Identify which cell holds the provided text, then report its [X, Y] central coordinate. 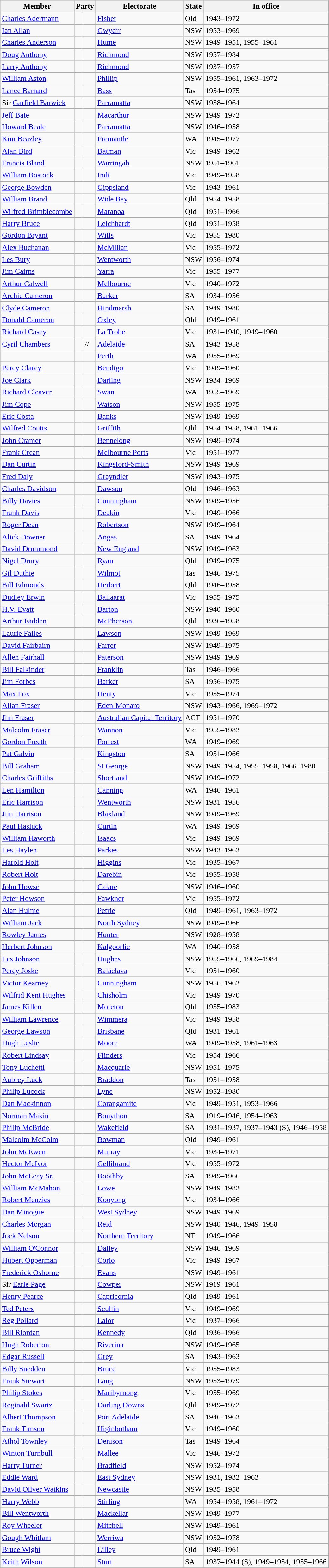
Howard Beale [37, 127]
Nigel Drury [37, 561]
John Cramer [37, 440]
Joe Clark [37, 380]
1946–1966 [266, 669]
Charles Griffiths [37, 778]
Chisholm [139, 995]
Boothby [139, 1176]
Forrest [139, 742]
Tony Luchetti [37, 1067]
Henty [139, 693]
Kingston [139, 754]
1952–1974 [266, 1465]
Darling [139, 380]
1949–1961, 1963–1972 [266, 910]
Charles Davidson [37, 488]
Swan [139, 392]
1954–1966 [266, 1055]
1943–1961 [266, 187]
1952–1978 [266, 1538]
Larry Anthony [37, 67]
Gough Whitlam [37, 1538]
1949–1962 [266, 151]
Dan Curtin [37, 464]
1955–1966, 1969–1984 [266, 959]
1934–1966 [266, 1200]
1946–1969 [266, 1248]
Robertson [139, 525]
Frank Davis [37, 513]
1934–1971 [266, 1152]
Capricornia [139, 1296]
1956–1974 [266, 259]
John McLeay Sr. [37, 1176]
Kingsford-Smith [139, 464]
Barton [139, 609]
Sir Earle Page [37, 1284]
Herbert [139, 585]
1951–1977 [266, 452]
Scullin [139, 1309]
Warringah [139, 163]
Wimmera [139, 1019]
Winton Turnbull [37, 1453]
1934–1969 [266, 380]
West Sydney [139, 1212]
Bendigo [139, 368]
Mackellar [139, 1514]
1940–1958 [266, 947]
Wilfrid Kent Hughes [37, 995]
Batman [139, 151]
1949–1958, 1961–1963 [266, 1043]
Watson [139, 404]
H.V. Evatt [37, 609]
Flinders [139, 1055]
John McEwen [37, 1152]
Jim Cairns [37, 271]
In office [266, 6]
1949–1954, 1955–1958, 1966–1980 [266, 766]
1937–1966 [266, 1321]
Parkes [139, 850]
Bennelong [139, 440]
Maribyrnong [139, 1393]
Gordon Bryant [37, 235]
Mallee [139, 1453]
St George [139, 766]
Rowley James [37, 935]
Gwydir [139, 30]
Moore [139, 1043]
1945–1977 [266, 139]
Cyril Chambers [37, 344]
1931–1940, 1949–1960 [266, 332]
1943–1958 [266, 344]
Ian Allan [37, 30]
1949–1951, 1955–1961 [266, 42]
East Sydney [139, 1477]
Perth [139, 356]
Alan Hulme [37, 910]
1949–1965 [266, 1345]
Reid [139, 1224]
Yarra [139, 271]
Gordon Freeth [37, 742]
Darling Downs [139, 1405]
Les Haylen [37, 850]
1954–1958, 1961–1966 [266, 428]
Corangamite [139, 1103]
Arthur Calwell [37, 284]
Stirling [139, 1501]
Hector McIvor [37, 1164]
Wilmot [139, 573]
Lilley [139, 1550]
1958–1964 [266, 103]
Lawson [139, 633]
Gil Duthie [37, 573]
Bass [139, 91]
Jock Nelson [37, 1236]
Robert Holt [37, 874]
Frank Timson [37, 1429]
1951–1961 [266, 163]
Indi [139, 175]
Kalgoorlie [139, 947]
La Trobe [139, 332]
Philip McBride [37, 1128]
Richard Casey [37, 332]
1955–1974 [266, 693]
Laurie Failes [37, 633]
William McMahon [37, 1188]
Frank Crean [37, 452]
New England [139, 549]
Hume [139, 42]
William Lawrence [37, 1019]
Billy Snedden [37, 1369]
Archie Cameron [37, 296]
Braddon [139, 1079]
Griffith [139, 428]
Fred Daly [37, 476]
William O'Connor [37, 1248]
Bill Edmonds [37, 585]
Lalor [139, 1321]
Charles Adermann [37, 18]
Frank Stewart [37, 1381]
Charles Anderson [37, 42]
Banks [139, 416]
Jeff Bate [37, 115]
1955–1961, 1963–1972 [266, 79]
1937–1944 (S), 1949–1954, 1955–1966 [266, 1562]
Calare [139, 886]
Fremantle [139, 139]
Macarthur [139, 115]
Frederick Osborne [37, 1272]
1956–1963 [266, 983]
Bill Riordan [37, 1333]
Blaxland [139, 814]
Maranoa [139, 211]
Canning [139, 790]
Paul Hasluck [37, 826]
Eric Harrison [37, 802]
William Bostock [37, 175]
1940–1960 [266, 609]
Athol Townley [37, 1441]
Harold Holt [37, 862]
Werriwa [139, 1538]
Grey [139, 1357]
1931–1956 [266, 802]
1935–1958 [266, 1489]
Eric Costa [37, 416]
Harry Bruce [37, 223]
Moreton [139, 1007]
Petrie [139, 910]
Higgins [139, 862]
Doug Anthony [37, 54]
1931–1961 [266, 1031]
1955–1958 [266, 874]
Newcastle [139, 1489]
Herbert Johnson [37, 947]
Jim Cope [37, 404]
Bowman [139, 1140]
1934–1956 [266, 296]
Ted Peters [37, 1309]
1954–1958 [266, 199]
McPherson [139, 621]
Les Johnson [37, 959]
1943–1975 [266, 476]
Albert Thompson [37, 1417]
1935–1967 [266, 862]
Fisher [139, 18]
1951–1975 [266, 1067]
Roy Wheeler [37, 1526]
Robert Menzies [37, 1200]
1936–1958 [266, 621]
Dan Mackinnon [37, 1103]
Peter Howson [37, 898]
1952–1980 [266, 1091]
1940–1946, 1949–1958 [266, 1224]
Sturt [139, 1562]
1949–1963 [266, 549]
Electorate [139, 6]
Len Hamilton [37, 790]
Reg Pollard [37, 1321]
1951–1960 [266, 971]
Percy Clarey [37, 368]
1957–1984 [266, 54]
David Oliver Watkins [37, 1489]
Robert Lindsay [37, 1055]
1953–1979 [266, 1381]
William Aston [37, 79]
1919–1961 [266, 1284]
1936–1966 [266, 1333]
Pat Galvin [37, 754]
Isaacs [139, 838]
Donald Cameron [37, 320]
Corio [139, 1260]
1949–1980 [266, 308]
Murray [139, 1152]
John Howse [37, 886]
Denison [139, 1441]
Alick Downer [37, 537]
Ballaarat [139, 597]
Alex Buchanan [37, 247]
Edgar Russell [37, 1357]
David Fairbairn [37, 645]
Bradfield [139, 1465]
1946–1975 [266, 573]
Fawkner [139, 898]
Dalley [139, 1248]
David Drummond [37, 549]
Higinbotham [139, 1429]
Bill Graham [37, 766]
Hunter [139, 935]
Mitchell [139, 1526]
Alan Bird [37, 151]
Lowe [139, 1188]
Les Bury [37, 259]
Jim Fraser [37, 717]
Bill Falkinder [37, 669]
Oxley [139, 320]
Ryan [139, 561]
Melbourne [139, 284]
Leichhardt [139, 223]
Henry Pearce [37, 1296]
Hugh Leslie [37, 1043]
Melbourne Ports [139, 452]
Kim Beazley [37, 139]
Arthur Fadden [37, 621]
Eddie Ward [37, 1477]
Allan Fraser [37, 705]
Norman Makin [37, 1115]
Bill Wentworth [37, 1514]
Hindmarsh [139, 308]
Bruce [139, 1369]
Curtin [139, 826]
Northern Territory [139, 1236]
1937–1957 [266, 67]
Macquarie [139, 1067]
1949–1974 [266, 440]
Jim Harrison [37, 814]
Malcolm Fraser [37, 730]
Percy Joske [37, 971]
Harry Webb [37, 1501]
Charles Morgan [37, 1224]
Billy Davies [37, 500]
Allen Fairhall [37, 657]
Dawson [139, 488]
1946–1972 [266, 1453]
1949–1967 [266, 1260]
ACT [193, 717]
Lang [139, 1381]
Aubrey Luck [37, 1079]
Wide Bay [139, 199]
Jim Forbes [37, 681]
North Sydney [139, 923]
Hughes [139, 959]
Franklin [139, 669]
Brisbane [139, 1031]
Dan Minogue [37, 1212]
1931, 1932–1963 [266, 1477]
Kooyong [139, 1200]
1955–1977 [266, 271]
Clyde Cameron [37, 308]
James Killen [37, 1007]
Francis Bland [37, 163]
Sir Garfield Barwick [37, 103]
Eden-Monaro [139, 705]
Shortland [139, 778]
1954–1958, 1961–1972 [266, 1501]
McMillan [139, 247]
Riverina [139, 1345]
Philip Stokes [37, 1393]
George Lawson [37, 1031]
Keith Wilson [37, 1562]
1955–1980 [266, 235]
Max Fox [37, 693]
1949–1977 [266, 1514]
1946–1960 [266, 886]
Lyne [139, 1091]
1953–1969 [266, 30]
George Bowden [37, 187]
Port Adelaide [139, 1417]
1943–1966, 1969–1972 [266, 705]
Wakefield [139, 1128]
Farrer [139, 645]
Hubert Opperman [37, 1260]
Cowper [139, 1284]
Grayndler [139, 476]
Angas [139, 537]
Bonython [139, 1115]
William Brand [37, 199]
Hugh Roberton [37, 1345]
1928–1958 [266, 935]
Roger Dean [37, 525]
1951–1970 [266, 717]
Deakin [139, 513]
Victor Kearney [37, 983]
Phillip [139, 79]
Balaclava [139, 971]
Philip Lucock [37, 1091]
Wilfred Coutts [37, 428]
1949–1982 [266, 1188]
Richard Cleaver [37, 392]
Lance Barnard [37, 91]
NT [193, 1236]
Wannon [139, 730]
1946–1961 [266, 790]
1943–1972 [266, 18]
1949–1956 [266, 500]
State [193, 6]
1954–1975 [266, 91]
Kennedy [139, 1333]
Darebin [139, 874]
Australian Capital Territory [139, 717]
Wilfred Brimblecombe [37, 211]
1956–1975 [266, 681]
Bruce Wight [37, 1550]
1949–1951, 1953–1966 [266, 1103]
Harry Turner [37, 1465]
Paterson [139, 657]
William Jack [37, 923]
William Haworth [37, 838]
Wills [139, 235]
Evans [139, 1272]
// [89, 344]
1931–1937, 1937–1943 (S), 1946–1958 [266, 1128]
Gippsland [139, 187]
Member [37, 6]
Gellibrand [139, 1164]
Adelaide [139, 344]
Dudley Erwin [37, 597]
Reginald Swartz [37, 1405]
Malcolm McColm [37, 1140]
Party [85, 6]
1919–1946, 1954–1963 [266, 1115]
1940–1972 [266, 284]
1949–1970 [266, 995]
